Identify which cell holds the provided text, then report its (x, y) central coordinate. 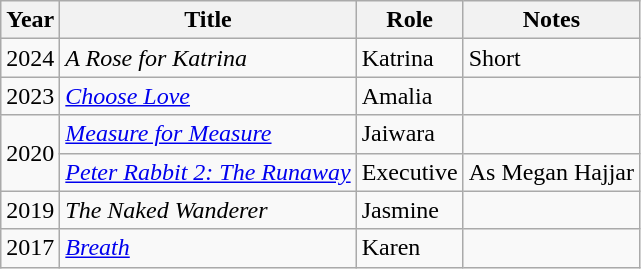
2019 (30, 210)
As Megan Hajjar (551, 172)
2017 (30, 248)
Amalia (410, 96)
Jaiwara (410, 134)
The Naked Wanderer (208, 210)
Breath (208, 248)
Measure for Measure (208, 134)
A Rose for Katrina (208, 58)
Notes (551, 20)
Executive (410, 172)
Title (208, 20)
2024 (30, 58)
2020 (30, 153)
Peter Rabbit 2: The Runaway (208, 172)
Choose Love (208, 96)
Short (551, 58)
2023 (30, 96)
Role (410, 20)
Katrina (410, 58)
Karen (410, 248)
Year (30, 20)
Jasmine (410, 210)
